Extract the [x, y] coordinate from the center of the cell holding the provided text.  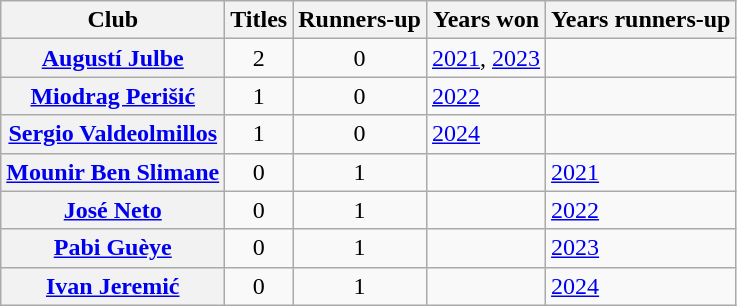
Years runners-up [641, 20]
Sergio Valdeolmillos [113, 134]
Club [113, 20]
José Neto [113, 210]
Pabi Guèye [113, 248]
Miodrag Perišić [113, 96]
2021 [641, 172]
Titles [259, 20]
Augustí Julbe [113, 58]
2023 [641, 248]
Mounir Ben Slimane [113, 172]
Ivan Jeremić [113, 286]
2 [259, 58]
Runners-up [360, 20]
Years won [486, 20]
2021, 2023 [486, 58]
